Determine the (X, Y) coordinate at the center of the cell enclosing the given text.  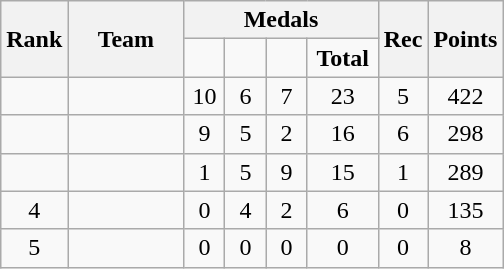
7 (286, 96)
298 (466, 134)
16 (342, 134)
Total (342, 58)
23 (342, 96)
Team (126, 39)
Rec (403, 39)
Rank (34, 39)
8 (466, 248)
10 (204, 96)
15 (342, 172)
Medals (281, 20)
Points (466, 39)
289 (466, 172)
135 (466, 210)
422 (466, 96)
